Search for the cell housing the specified text and yield its (X, Y) center coordinate. 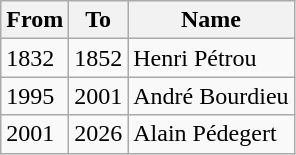
From (35, 20)
To (98, 20)
1852 (98, 58)
Henri Pétrou (211, 58)
1832 (35, 58)
Name (211, 20)
André Bourdieu (211, 96)
2026 (98, 134)
Alain Pédegert (211, 134)
1995 (35, 96)
